Return the (X, Y) coordinate for the center point of the cell that contains the specified text.  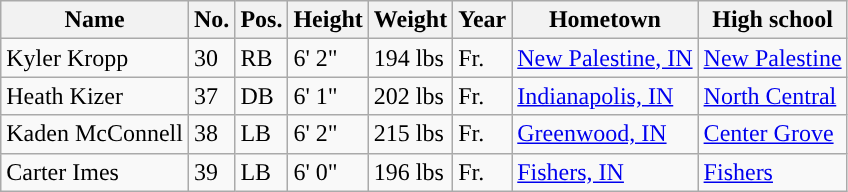
215 lbs (410, 134)
6' 1" (328, 96)
No. (211, 20)
196 lbs (410, 172)
Weight (410, 20)
Carter Imes (95, 172)
Hometown (605, 20)
38 (211, 134)
Height (328, 20)
30 (211, 58)
Pos. (262, 20)
39 (211, 172)
194 lbs (410, 58)
Year (482, 20)
Fishers (772, 172)
Fishers, IN (605, 172)
Center Grove (772, 134)
Kaden McConnell (95, 134)
New Palestine, IN (605, 58)
37 (211, 96)
RB (262, 58)
Indianapolis, IN (605, 96)
202 lbs (410, 96)
High school (772, 20)
Name (95, 20)
North Central (772, 96)
DB (262, 96)
6' 0" (328, 172)
New Palestine (772, 58)
Heath Kizer (95, 96)
Greenwood, IN (605, 134)
Kyler Kropp (95, 58)
